Output the [x, y] coordinate of the center of the cell containing the given text.  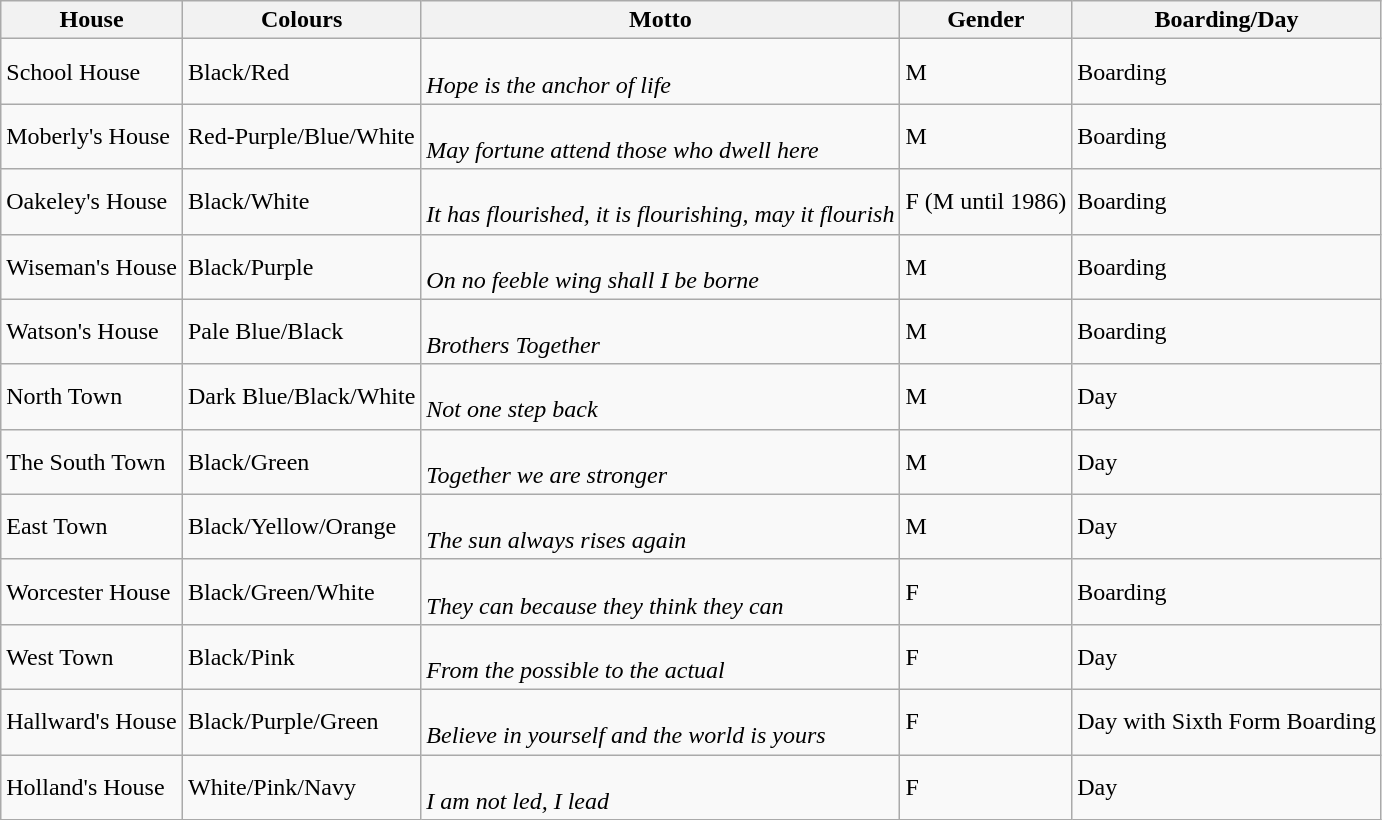
Hallward's House [92, 722]
They can because they think they can [660, 592]
I am not led, I lead [660, 786]
Black/White [301, 202]
Motto [660, 20]
F (M until 1986) [986, 202]
School House [92, 72]
Not one step back [660, 396]
Brothers Together [660, 332]
The sun always rises again [660, 526]
The South Town [92, 462]
Colours [301, 20]
Black/Purple/Green [301, 722]
Pale Blue/Black [301, 332]
Together we are stronger [660, 462]
Wiseman's House [92, 266]
Holland's House [92, 786]
On no feeble wing shall I be borne [660, 266]
Black/Green/White [301, 592]
Dark Blue/Black/White [301, 396]
Watson's House [92, 332]
Moberly's House [92, 136]
Black/Pink [301, 656]
North Town [92, 396]
Black/Green [301, 462]
Black/Red [301, 72]
Black/Yellow/Orange [301, 526]
From the possible to the actual [660, 656]
Gender [986, 20]
East Town [92, 526]
It has flourished, it is flourishing, may it flourish [660, 202]
House [92, 20]
Hope is the anchor of life [660, 72]
Black/Purple [301, 266]
Believe in yourself and the world is yours [660, 722]
Red-Purple/Blue/White [301, 136]
White/Pink/Navy [301, 786]
Boarding/Day [1227, 20]
May fortune attend those who dwell here [660, 136]
Oakeley's House [92, 202]
Day with Sixth Form Boarding [1227, 722]
West Town [92, 656]
Worcester House [92, 592]
